For the text-containing cell, return its midpoint in (X, Y) coordinate format. 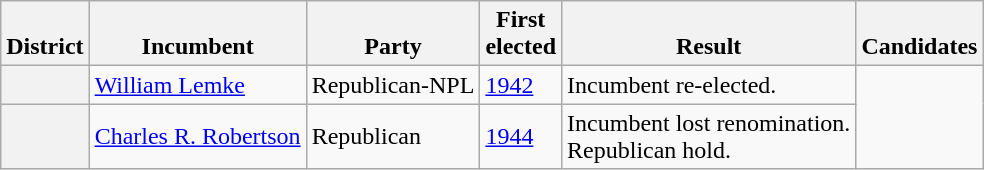
Charles R. Robertson (198, 136)
1944 (521, 136)
Incumbent lost renomination.Republican hold. (709, 136)
William Lemke (198, 85)
Firstelected (521, 34)
Republican-NPL (393, 85)
1942 (521, 85)
Party (393, 34)
Candidates (920, 34)
Incumbent (198, 34)
Result (709, 34)
Republican (393, 136)
Incumbent re-elected. (709, 85)
District (45, 34)
